For the text-containing cell, return its midpoint in (X, Y) coordinate format. 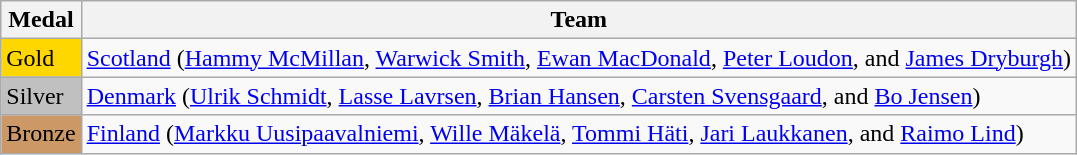
Silver (41, 96)
Medal (41, 20)
Finland (Markku Uusipaavalniemi, Wille Mäkelä, Tommi Häti, Jari Laukkanen, and Raimo Lind) (578, 134)
Bronze (41, 134)
Team (578, 20)
Gold (41, 58)
Scotland (Hammy McMillan, Warwick Smith, Ewan MacDonald, Peter Loudon, and James Dryburgh) (578, 58)
Denmark (Ulrik Schmidt, Lasse Lavrsen, Brian Hansen, Carsten Svensgaard, and Bo Jensen) (578, 96)
